Return [X, Y] of the center of cell containing provided text 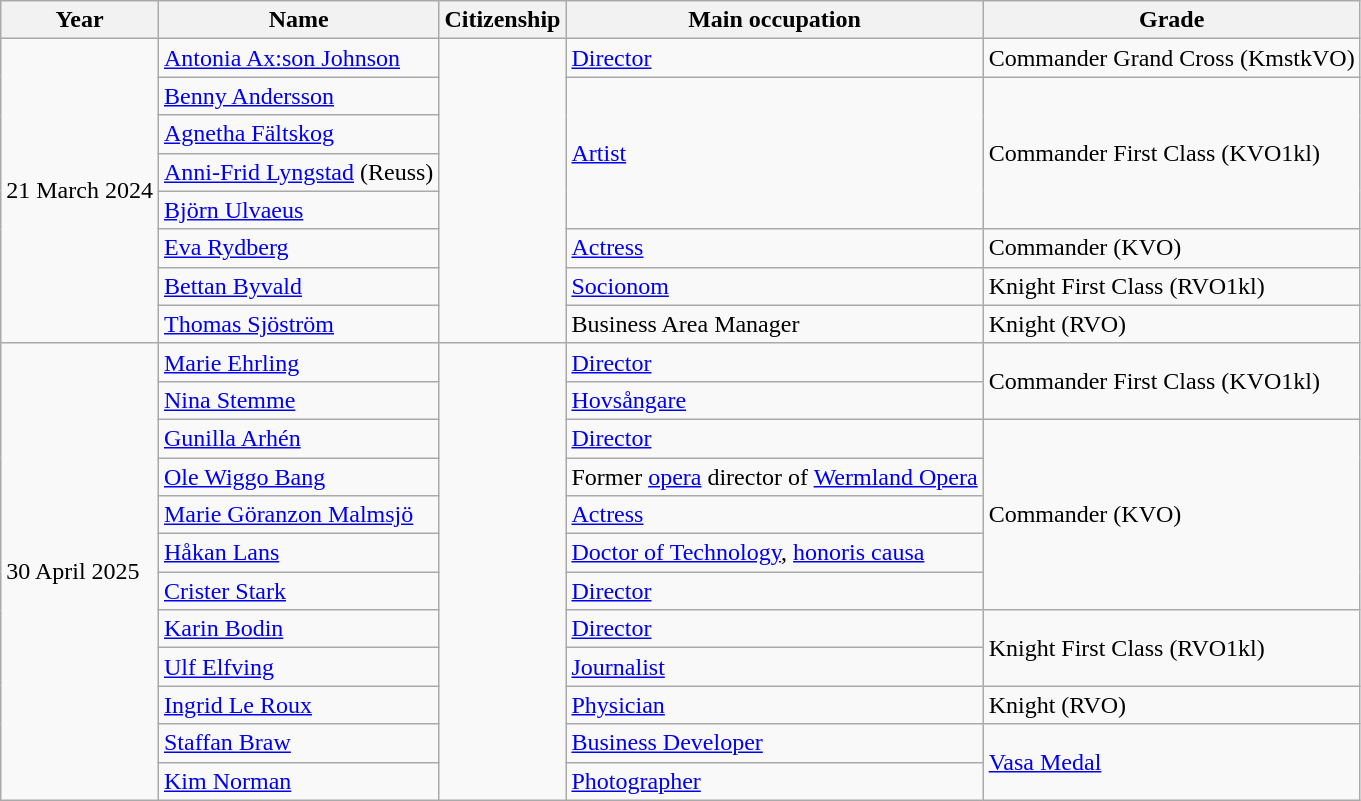
Doctor of Technology, honoris causa [774, 553]
Main occupation [774, 20]
Staffan Braw [298, 743]
Eva Rydberg [298, 248]
Grade [1172, 20]
Commander Grand Cross (KmstkVO) [1172, 58]
Gunilla Arhén [298, 438]
Year [80, 20]
Björn Ulvaeus [298, 210]
Agnetha Fältskog [298, 134]
Marie Ehrling [298, 362]
Crister Stark [298, 591]
Citizenship [502, 20]
Bettan Byvald [298, 286]
Ulf Elfving [298, 667]
21 March 2024 [80, 191]
Nina Stemme [298, 400]
Hovsångare [774, 400]
Marie Göranzon Malmsjö [298, 515]
Ole Wiggo Bang [298, 477]
Journalist [774, 667]
Ingrid Le Roux [298, 705]
Name [298, 20]
Antonia Ax:son Johnson [298, 58]
Business Area Manager [774, 324]
Former opera director of Wermland Opera [774, 477]
Kim Norman [298, 781]
Artist [774, 153]
Business Developer [774, 743]
Karin Bodin [298, 629]
Photographer [774, 781]
Anni-Frid Lyngstad (Reuss) [298, 172]
Socionom [774, 286]
Vasa Medal [1172, 762]
Thomas Sjöström [298, 324]
Physician [774, 705]
Håkan Lans [298, 553]
30 April 2025 [80, 572]
Benny Andersson [298, 96]
